Search for the cell housing the specified text and yield its [X, Y] center coordinate. 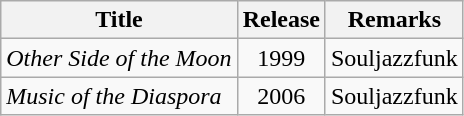
Remarks [394, 20]
Release [281, 20]
Music of the Diaspora [119, 96]
Other Side of the Moon [119, 58]
Title [119, 20]
1999 [281, 58]
2006 [281, 96]
